From the cell containing the given text, extract its center point as [x, y] coordinate. 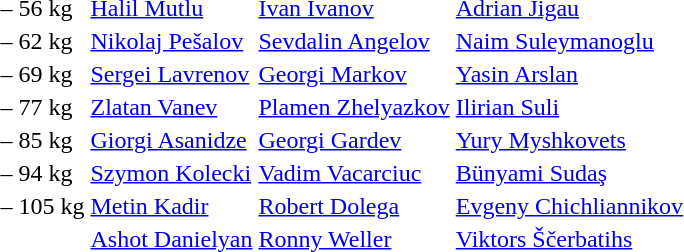
Georgi Gardev [354, 140]
Naim Suleymanoglu [569, 41]
Sevdalin Angelov [354, 41]
Vadim Vacarciuc [354, 173]
Sergei Lavrenov [172, 74]
Nikolaj Pešalov [172, 41]
Zlatan Vanev [172, 107]
Giorgi Asanidze [172, 140]
Georgi Markov [354, 74]
Ilirian Suli [569, 107]
Szymon Kolecki [172, 173]
Yury Myshkovets [569, 140]
Plamen Zhelyazkov [354, 107]
Bünyami Sudaş [569, 173]
Metin Kadir [172, 206]
Evgeny Chichliannikov [569, 206]
Robert Dolega [354, 206]
Yasin Arslan [569, 74]
